Identify which cell holds the provided text, then report its (x, y) central coordinate. 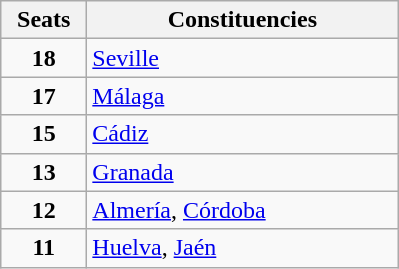
12 (44, 210)
Cádiz (242, 134)
Constituencies (242, 20)
Almería, Córdoba (242, 210)
Huelva, Jaén (242, 248)
18 (44, 58)
Málaga (242, 96)
17 (44, 96)
Seats (44, 20)
13 (44, 172)
11 (44, 248)
Granada (242, 172)
Seville (242, 58)
15 (44, 134)
